From the cell containing the given text, extract its center point as (x, y) coordinate. 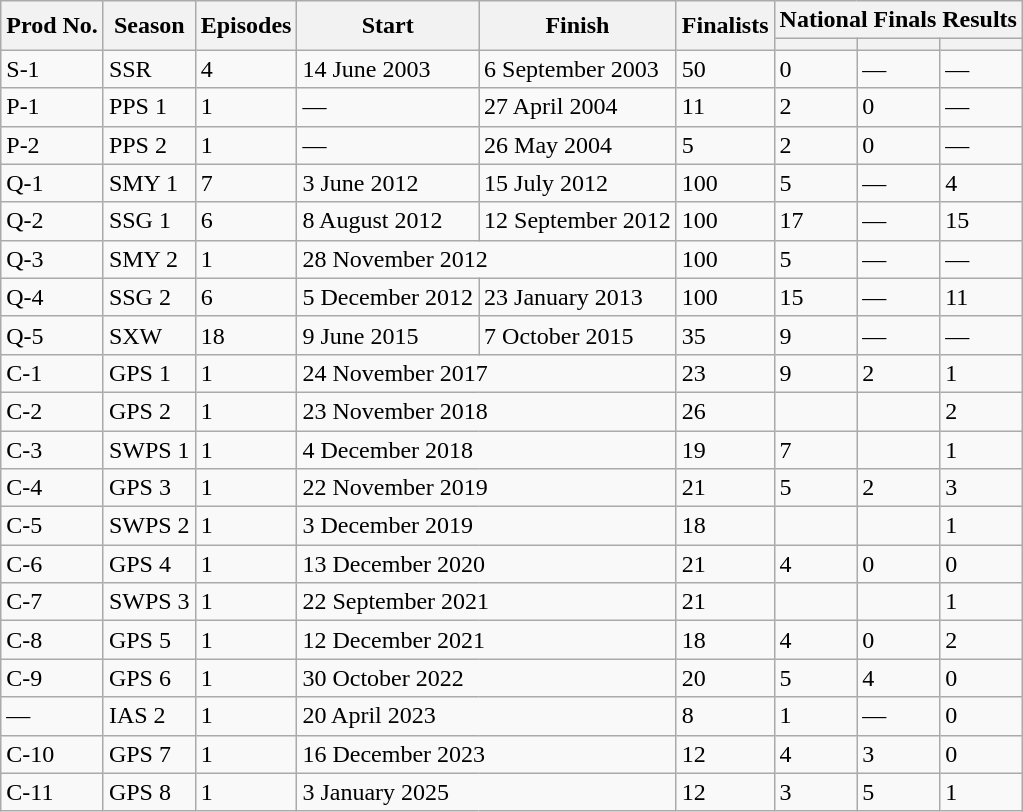
5 December 2012 (388, 297)
SWPS 1 (149, 449)
C-10 (52, 754)
17 (816, 221)
C-2 (52, 411)
35 (725, 335)
C-8 (52, 640)
SSG 2 (149, 297)
9 June 2015 (388, 335)
27 April 2004 (578, 107)
C-11 (52, 792)
SSG 1 (149, 221)
16 December 2023 (486, 754)
Q-2 (52, 221)
Season (149, 26)
23 November 2018 (486, 411)
C-1 (52, 373)
P-2 (52, 145)
GPS 6 (149, 678)
26 (725, 411)
C-3 (52, 449)
20 (725, 678)
C-6 (52, 564)
Q-4 (52, 297)
PPS 2 (149, 145)
GPS 2 (149, 411)
S-1 (52, 69)
Finish (578, 26)
Episodes (246, 26)
Q-1 (52, 183)
IAS 2 (149, 716)
Prod No. (52, 26)
30 October 2022 (486, 678)
12 September 2012 (578, 221)
3 June 2012 (388, 183)
3 January 2025 (486, 792)
23 (725, 373)
28 November 2012 (486, 259)
23 January 2013 (578, 297)
National Finals Results (898, 20)
50 (725, 69)
GPS 5 (149, 640)
C-5 (52, 526)
GPS 4 (149, 564)
26 May 2004 (578, 145)
GPS 3 (149, 488)
3 December 2019 (486, 526)
4 December 2018 (486, 449)
SMY 1 (149, 183)
6 September 2003 (578, 69)
13 December 2020 (486, 564)
P-1 (52, 107)
12 December 2021 (486, 640)
Start (388, 26)
GPS 7 (149, 754)
GPS 1 (149, 373)
22 September 2021 (486, 602)
SWPS 3 (149, 602)
14 June 2003 (388, 69)
PPS 1 (149, 107)
SXW (149, 335)
GPS 8 (149, 792)
19 (725, 449)
SSR (149, 69)
Q-3 (52, 259)
24 November 2017 (486, 373)
SWPS 2 (149, 526)
Finalists (725, 26)
7 October 2015 (578, 335)
20 April 2023 (486, 716)
Q-5 (52, 335)
8 August 2012 (388, 221)
8 (725, 716)
C-9 (52, 678)
C-7 (52, 602)
SMY 2 (149, 259)
15 July 2012 (578, 183)
22 November 2019 (486, 488)
C-4 (52, 488)
